Output the [x, y] coordinate of the center of the cell containing the given text.  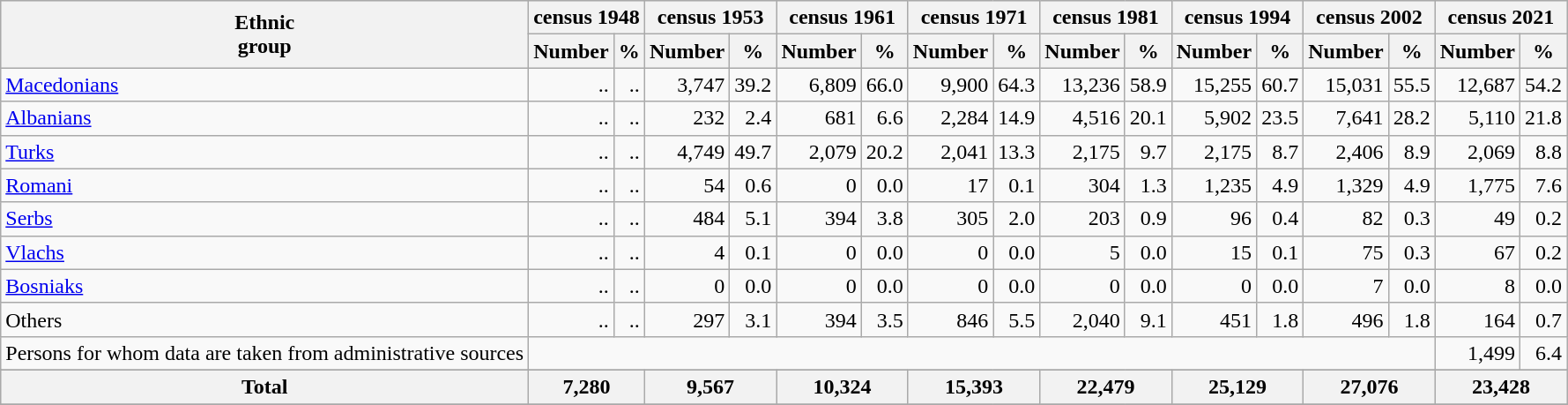
3.8 [885, 219]
1.3 [1148, 185]
2,041 [950, 152]
7,641 [1346, 118]
484 [687, 219]
22,479 [1105, 386]
25,129 [1237, 386]
20.1 [1148, 118]
305 [950, 219]
0.6 [753, 185]
15,031 [1346, 85]
54.2 [1544, 85]
Total [264, 386]
Albanians [264, 118]
0.7 [1544, 319]
13,236 [1082, 85]
14.9 [1017, 118]
54 [687, 185]
0.9 [1148, 219]
census 1953 [710, 18]
7 [1346, 286]
5.1 [753, 219]
3.5 [885, 319]
9.7 [1148, 152]
census 1948 [587, 18]
67 [1477, 252]
3,747 [687, 85]
8.8 [1544, 152]
2,069 [1477, 152]
7.6 [1544, 185]
12,687 [1477, 85]
4,749 [687, 152]
census 2021 [1500, 18]
55.5 [1412, 85]
66.0 [885, 85]
census 1981 [1105, 18]
Romani [264, 185]
2,079 [819, 152]
Others [264, 319]
20.2 [885, 152]
451 [1214, 319]
96 [1214, 219]
39.2 [753, 85]
304 [1082, 185]
1,235 [1214, 185]
9.1 [1148, 319]
13.3 [1017, 152]
8 [1477, 286]
846 [950, 319]
census 1994 [1237, 18]
5,110 [1477, 118]
15,255 [1214, 85]
2,040 [1082, 319]
23.5 [1280, 118]
Persons for whom data are taken from administrative sources [264, 353]
10,324 [843, 386]
Bosniaks [264, 286]
6,809 [819, 85]
75 [1346, 252]
64.3 [1017, 85]
census 1971 [973, 18]
6.4 [1544, 353]
21.8 [1544, 118]
3.1 [753, 319]
27,076 [1370, 386]
8.7 [1280, 152]
Serbs [264, 219]
5.5 [1017, 319]
164 [1477, 319]
2.4 [753, 118]
15 [1214, 252]
1,329 [1346, 185]
4,516 [1082, 118]
2,284 [950, 118]
8.9 [1412, 152]
5,902 [1214, 118]
17 [950, 185]
9,900 [950, 85]
496 [1346, 319]
Vlachs [264, 252]
4 [687, 252]
82 [1346, 219]
0.4 [1280, 219]
23,428 [1500, 386]
census 1961 [843, 18]
Ethnicgroup [264, 34]
Turks [264, 152]
232 [687, 118]
census 2002 [1370, 18]
49 [1477, 219]
15,393 [973, 386]
2,406 [1346, 152]
203 [1082, 219]
58.9 [1148, 85]
1,775 [1477, 185]
28.2 [1412, 118]
7,280 [587, 386]
681 [819, 118]
9,567 [710, 386]
1,499 [1477, 353]
2.0 [1017, 219]
5 [1082, 252]
6.6 [885, 118]
Macedonians [264, 85]
297 [687, 319]
49.7 [753, 152]
60.7 [1280, 85]
